Search for the cell housing the specified text and yield its (x, y) center coordinate. 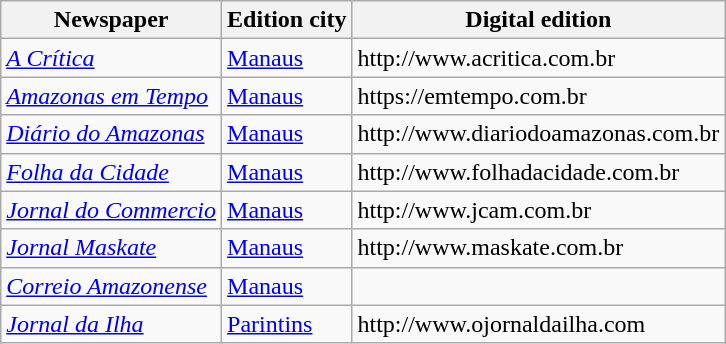
Jornal do Commercio (112, 210)
https://emtempo.com.br (538, 96)
Edition city (287, 20)
http://www.folhadacidade.com.br (538, 172)
A Crítica (112, 58)
Parintins (287, 324)
Digital edition (538, 20)
Jornal da Ilha (112, 324)
Correio Amazonense (112, 286)
http://www.acritica.com.br (538, 58)
Newspaper (112, 20)
http://www.ojornaldailha.com (538, 324)
http://www.jcam.com.br (538, 210)
http://www.maskate.com.br (538, 248)
Jornal Maskate (112, 248)
Folha da Cidade (112, 172)
Amazonas em Tempo (112, 96)
http://www.diariodoamazonas.com.br (538, 134)
Diário do Amazonas (112, 134)
